For the text-containing cell, return its midpoint in [X, Y] coordinate format. 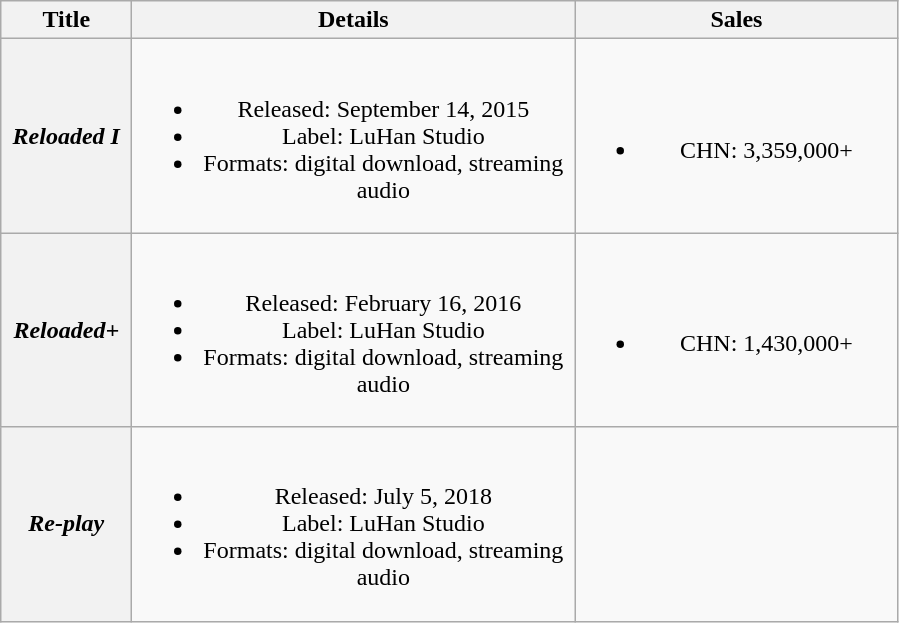
Released: July 5, 2018Label: LuHan StudioFormats: digital download, streaming audio [354, 524]
Reloaded I [66, 136]
CHN: 1,430,000+ [736, 330]
Released: September 14, 2015Label: LuHan StudioFormats: digital download, streaming audio [354, 136]
Sales [736, 20]
Reloaded+ [66, 330]
Released: February 16, 2016Label: LuHan StudioFormats: digital download, streaming audio [354, 330]
Title [66, 20]
CHN: 3,359,000+ [736, 136]
Details [354, 20]
Re-play [66, 524]
